For the text-containing cell, return its midpoint in [X, Y] coordinate format. 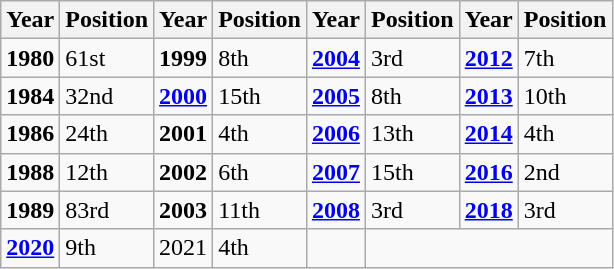
10th [565, 96]
2000 [184, 96]
2004 [336, 58]
6th [260, 172]
32nd [107, 96]
1986 [30, 134]
2006 [336, 134]
9th [107, 248]
1984 [30, 96]
1989 [30, 210]
1980 [30, 58]
11th [260, 210]
1999 [184, 58]
2014 [488, 134]
2008 [336, 210]
61st [107, 58]
2005 [336, 96]
12th [107, 172]
83rd [107, 210]
2003 [184, 210]
2016 [488, 172]
2020 [30, 248]
2021 [184, 248]
2018 [488, 210]
2012 [488, 58]
2013 [488, 96]
2002 [184, 172]
13th [412, 134]
2001 [184, 134]
1988 [30, 172]
24th [107, 134]
7th [565, 58]
2007 [336, 172]
2nd [565, 172]
